Identify which cell holds the provided text, then report its (X, Y) central coordinate. 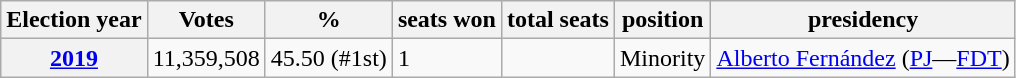
11,359,508 (206, 58)
45.50 (#1st) (328, 58)
Alberto Fernández (PJ—FDT) (863, 58)
% (328, 20)
position (662, 20)
presidency (863, 20)
Election year (74, 20)
Minority (662, 58)
seats won (446, 20)
2019 (74, 58)
Votes (206, 20)
1 (446, 58)
total seats (558, 20)
